Output the [x, y] coordinate of the center of the cell containing the given text.  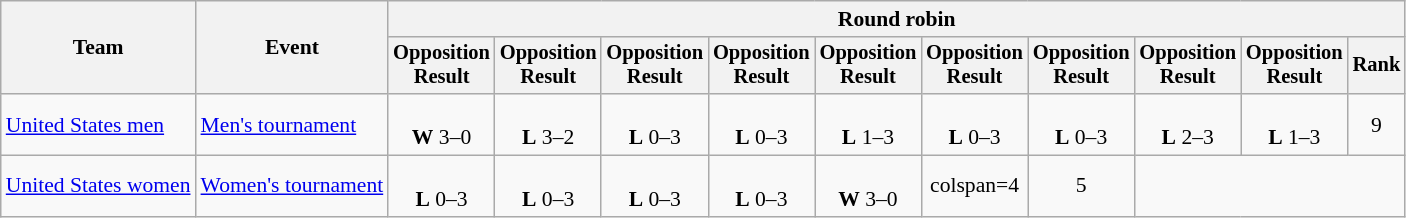
United States women [98, 186]
Event [292, 48]
9 [1377, 124]
Men's tournament [292, 124]
Women's tournament [292, 186]
colspan=4 [974, 186]
Team [98, 48]
Round robin [896, 19]
United States men [98, 124]
L 2–3 [1188, 124]
5 [1082, 186]
Rank [1377, 66]
L 3–2 [548, 124]
